Extract the [X, Y] coordinate from the center of the cell holding the provided text.  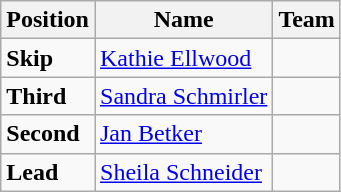
Kathie Ellwood [183, 58]
Second [48, 134]
Jan Betker [183, 134]
Sandra Schmirler [183, 96]
Name [183, 20]
Third [48, 96]
Lead [48, 172]
Sheila Schneider [183, 172]
Team [307, 20]
Position [48, 20]
Skip [48, 58]
